Detect which cell encompasses the target text, then output its [x, y] center coordinate. 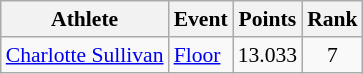
Floor [201, 55]
13.033 [268, 55]
Rank [332, 19]
Event [201, 19]
7 [332, 55]
Charlotte Sullivan [85, 55]
Points [268, 19]
Athlete [85, 19]
